Detect which cell encompasses the target text, then output its (X, Y) center coordinate. 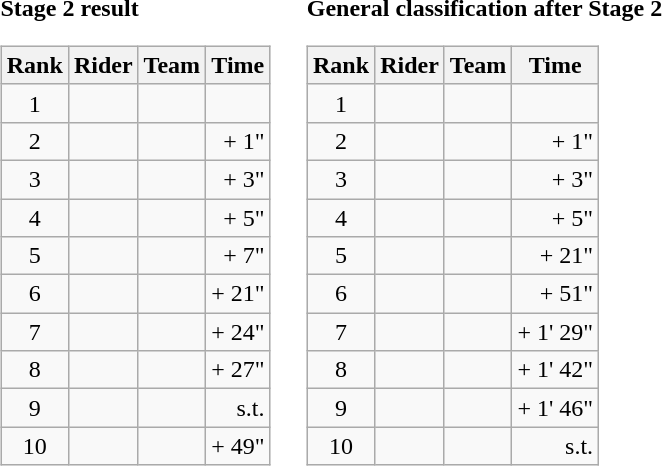
+ 51" (556, 294)
+ 1' 29" (556, 332)
+ 1' 42" (556, 370)
+ 49" (238, 446)
+ 1' 46" (556, 408)
+ 27" (238, 370)
+ 24" (238, 332)
+ 7" (238, 256)
